From the cell containing the given text, extract its center point as [X, Y] coordinate. 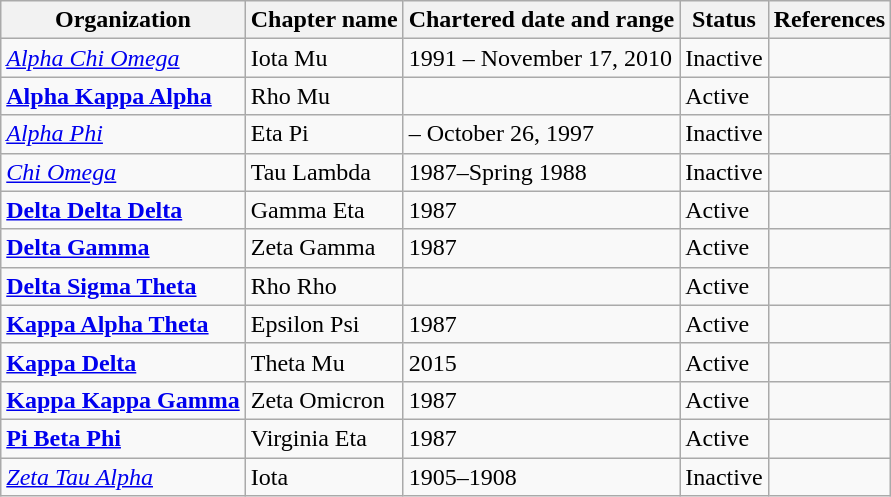
Delta Delta Delta [123, 210]
Chartered date and range [542, 20]
1991 – November 17, 2010 [542, 58]
Chi Omega [123, 172]
Iota Mu [324, 58]
Alpha Phi [123, 134]
Theta Mu [324, 362]
Rho Rho [324, 286]
Tau Lambda [324, 172]
Zeta Omicron [324, 400]
1905–1908 [542, 477]
Virginia Eta [324, 438]
Zeta Gamma [324, 248]
Kappa Delta [123, 362]
Rho Mu [324, 96]
References [830, 20]
2015 [542, 362]
Chapter name [324, 20]
Alpha Chi Omega [123, 58]
– October 26, 1997 [542, 134]
Epsilon Psi [324, 324]
Delta Gamma [123, 248]
Zeta Tau Alpha [123, 477]
Eta Pi [324, 134]
Kappa Alpha Theta [123, 324]
Delta Sigma Theta [123, 286]
Alpha Kappa Alpha [123, 96]
1987–Spring 1988 [542, 172]
Iota [324, 477]
Organization [123, 20]
Kappa Kappa Gamma [123, 400]
Status [724, 20]
Gamma Eta [324, 210]
Pi Beta Phi [123, 438]
